Extract the [x, y] coordinate from the center of the cell holding the provided text.  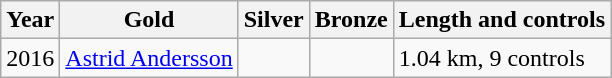
1.04 km, 9 controls [502, 58]
Bronze [351, 20]
Gold [149, 20]
Year [30, 20]
Silver [274, 20]
Length and controls [502, 20]
2016 [30, 58]
Astrid Andersson [149, 58]
